Locate the cell with the specified text and output its (X, Y) center coordinate. 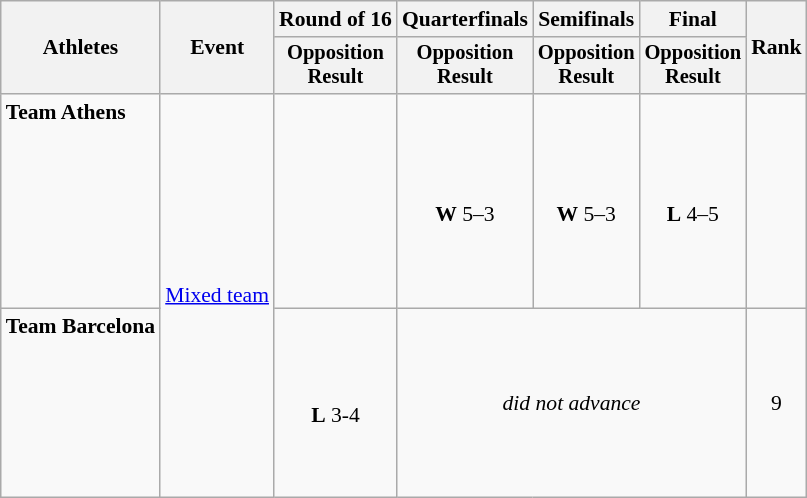
Team Barcelona (80, 404)
Final (694, 19)
Mixed team (217, 296)
9 (776, 404)
Team Athens (80, 201)
Semifinals (586, 19)
did not advance (572, 404)
Round of 16 (336, 19)
Event (217, 48)
Rank (776, 48)
L 4–5 (694, 201)
L 3-4 (336, 404)
Quarterfinals (465, 19)
Athletes (80, 48)
